Pinpoint the cell where the given text exists, returning its [X, Y] midpoint coordinate. 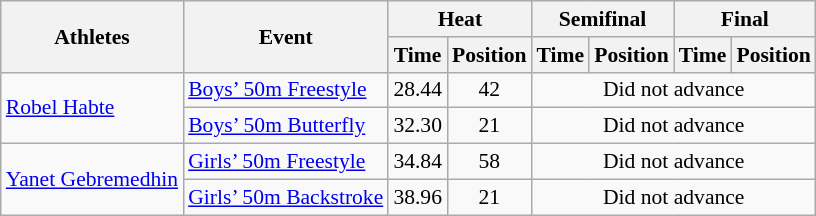
42 [489, 90]
Heat [460, 19]
Event [286, 36]
Semifinal [603, 19]
Final [745, 19]
Athletes [92, 36]
Boys’ 50m Butterfly [286, 126]
34.84 [418, 162]
32.30 [418, 126]
Boys’ 50m Freestyle [286, 90]
Yanet Gebremedhin [92, 180]
Girls’ 50m Freestyle [286, 162]
28.44 [418, 90]
58 [489, 162]
Girls’ 50m Backstroke [286, 197]
Robel Habte [92, 108]
38.96 [418, 197]
